Pinpoint the cell where the given text exists, returning its (x, y) midpoint coordinate. 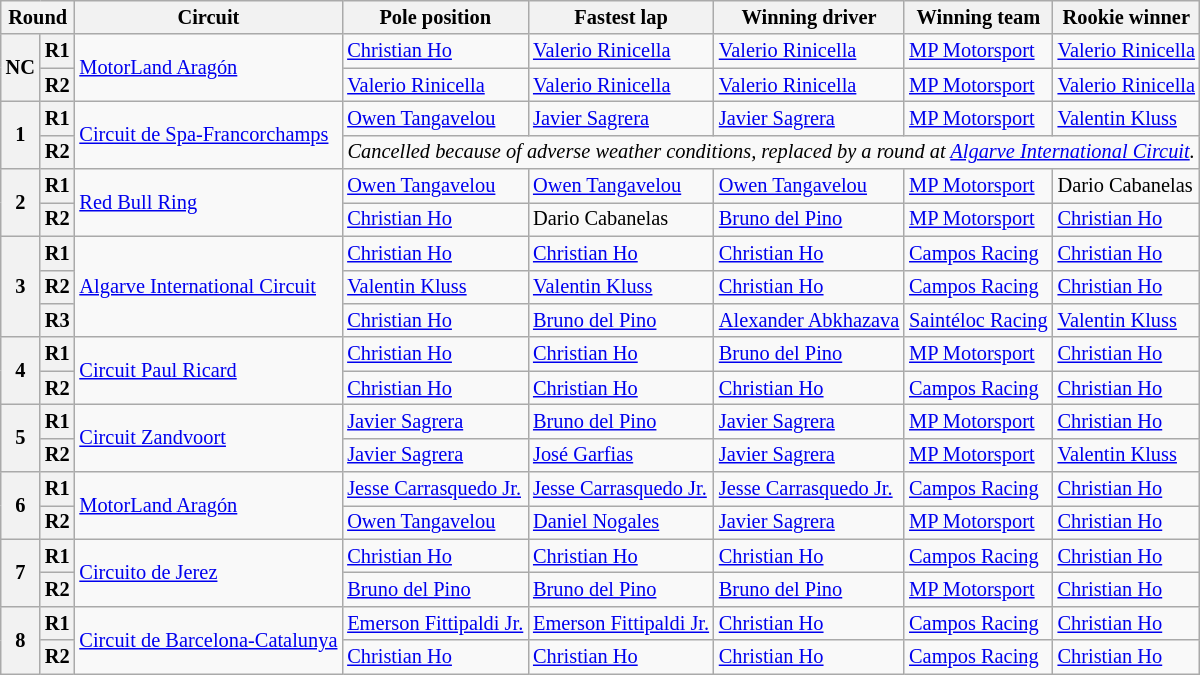
NC (20, 68)
Circuit Zandvoort (208, 438)
Circuit Paul Ricard (208, 370)
Circuit de Spa-Francorchamps (208, 134)
Cancelled because of adverse weather conditions, replaced by a round at Algarve International Circuit. (771, 152)
Round (38, 17)
5 (20, 438)
R3 (58, 320)
8 (20, 640)
Circuito de Jerez (208, 572)
Circuit (208, 17)
Rookie winner (1126, 17)
3 (20, 286)
Daniel Nogales (621, 522)
1 (20, 134)
Fastest lap (621, 17)
Circuit de Barcelona-Catalunya (208, 640)
Algarve International Circuit (208, 286)
Alexander Abkhazava (809, 320)
6 (20, 506)
Winning team (978, 17)
Red Bull Ring (208, 202)
7 (20, 572)
Winning driver (809, 17)
José Garfias (621, 455)
Pole position (435, 17)
2 (20, 202)
Saintéloc Racing (978, 320)
4 (20, 370)
